For the text-containing cell, return its midpoint in (x, y) coordinate format. 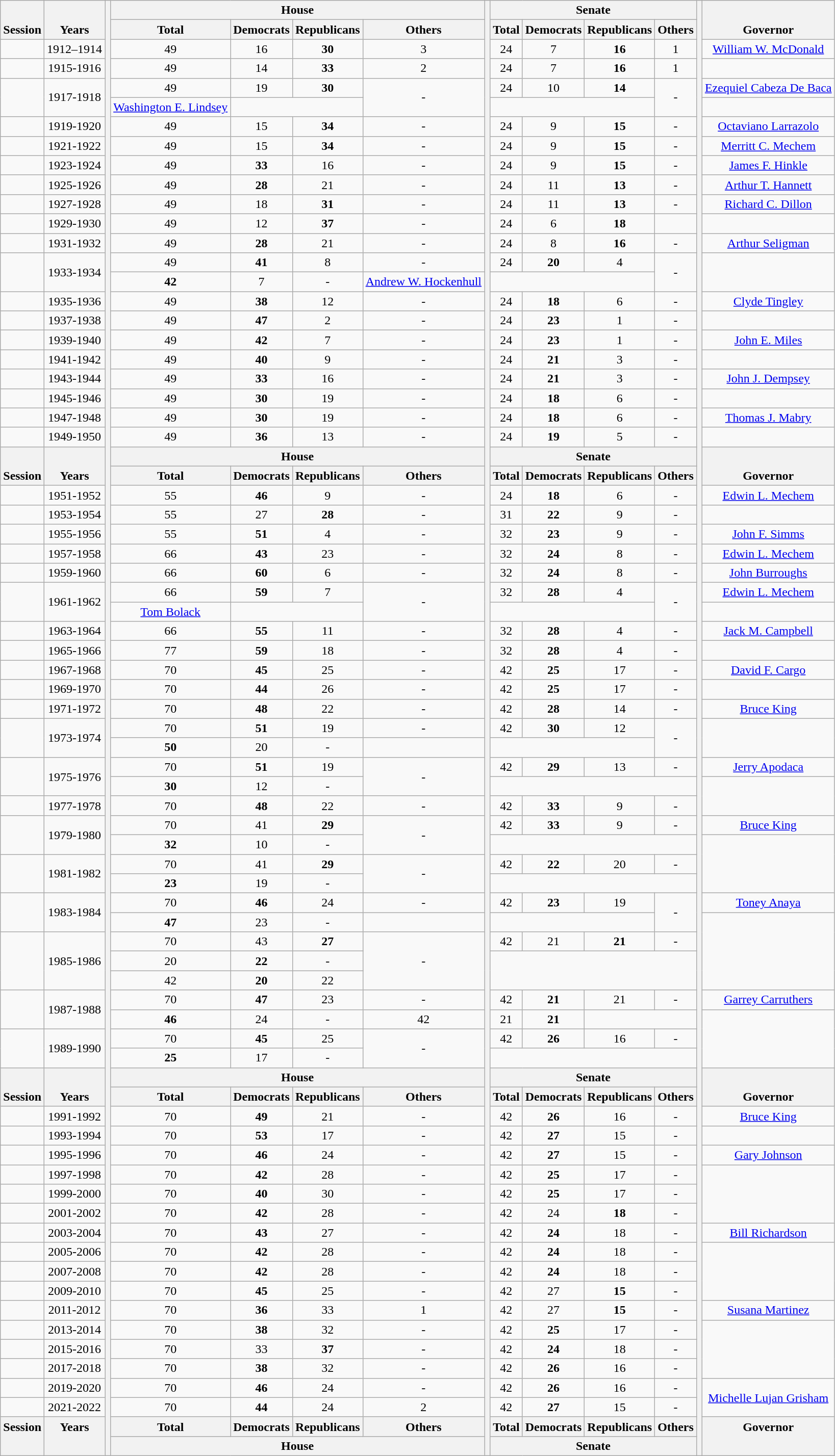
1983-1984 (74, 913)
1955-1956 (74, 534)
Clyde Tingley (768, 301)
1993-1994 (74, 1135)
1965-1966 (74, 651)
John Burroughs (768, 573)
1987-1988 (74, 1009)
1929-1930 (74, 223)
1947-1948 (74, 418)
1919-1920 (74, 126)
1991-1992 (74, 1116)
Ezequiel Cabeza De Baca (768, 88)
1937-1938 (74, 321)
1985-1986 (74, 961)
5 (620, 437)
1963-1964 (74, 631)
1967-1968 (74, 670)
2015-2016 (74, 1349)
1915-1916 (74, 68)
Jerry Apodaca (768, 767)
53 (262, 1135)
1975-1976 (74, 776)
2021-2022 (74, 1407)
1973-1974 (74, 738)
James F. Hinkle (768, 165)
Bill Richardson (768, 1233)
Michelle Lujan Grisham (768, 1397)
Thomas J. Mabry (768, 418)
1979-1980 (74, 835)
1945-1946 (74, 398)
1977-1978 (74, 805)
1969-1970 (74, 689)
1931-1932 (74, 243)
1957-1958 (74, 553)
William W. McDonald (768, 49)
2017-2018 (74, 1368)
1959-1960 (74, 573)
2003-2004 (74, 1233)
2009-2010 (74, 1291)
1939-1940 (74, 340)
Richard C. Dillon (768, 204)
2013-2014 (74, 1330)
1925-1926 (74, 185)
2007-2008 (74, 1271)
1953-1954 (74, 514)
1917-1918 (74, 97)
1949-1950 (74, 437)
David F. Cargo (768, 670)
Tom Bolack (170, 612)
1941-1942 (74, 359)
1999-2000 (74, 1194)
Garrey Carruthers (768, 1000)
John F. Simms (768, 534)
John J. Dempsey (768, 379)
1927-1928 (74, 204)
2011-2012 (74, 1310)
1971-1972 (74, 709)
1981-1982 (74, 874)
60 (262, 573)
Octaviano Larrazolo (768, 126)
2019-2020 (74, 1388)
Toney Anaya (768, 903)
1995-1996 (74, 1155)
Jack M. Campbell (768, 631)
1912–1914 (74, 49)
77 (170, 651)
1961-1962 (74, 602)
Susana Martinez (768, 1310)
1943-1944 (74, 379)
John E. Miles (768, 340)
2005-2006 (74, 1252)
1923-1924 (74, 165)
2001-2002 (74, 1213)
Arthur T. Hannett (768, 185)
1933-1934 (74, 272)
1921-1922 (74, 146)
Merritt C. Mechem (768, 146)
Gary Johnson (768, 1155)
Arthur Seligman (768, 243)
1951-1952 (74, 495)
50 (170, 747)
1997-1998 (74, 1174)
1935-1936 (74, 301)
Andrew W. Hockenhull (423, 282)
Washington E. Lindsey (170, 107)
1989-1990 (74, 1048)
